Provide the (X, Y) coordinate of the cell's center where the given text is located.  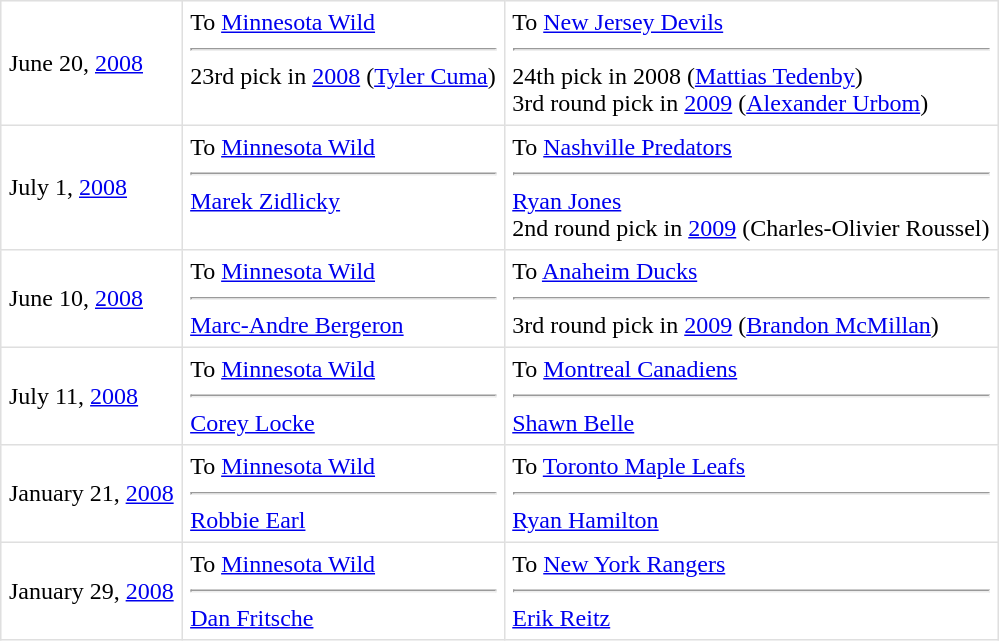
To New Jersey Devils 24th pick in 2008 (Mattias Tedenby)3rd round pick in 2009 (Alexander Urbom) (751, 63)
To Minnesota Wild Corey Locke (343, 396)
To Minnesota Wild 23rd pick in 2008 (Tyler Cuma) (343, 63)
To Minnesota Wild Marek Zidlicky (343, 187)
January 21, 2008 (92, 494)
To Anaheim Ducks 3rd round pick in 2009 (Brandon McMillan) (751, 299)
To New York Rangers Erik Reitz (751, 591)
To Nashville Predators Ryan Jones 2nd round pick in 2009 (Charles-Olivier Roussel) (751, 187)
July 1, 2008 (92, 187)
To Toronto Maple Leafs Ryan Hamilton (751, 494)
To Montreal Canadiens Shawn Belle (751, 396)
To Minnesota Wild Robbie Earl (343, 494)
January 29, 2008 (92, 591)
To Minnesota Wild Dan Fritsche (343, 591)
June 20, 2008 (92, 63)
June 10, 2008 (92, 299)
July 11, 2008 (92, 396)
To Minnesota Wild Marc-Andre Bergeron (343, 299)
